For the text-containing cell, return its midpoint in (x, y) coordinate format. 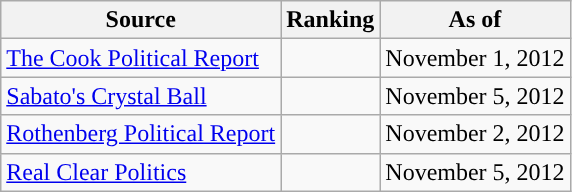
Sabato's Crystal Ball (141, 96)
The Cook Political Report (141, 58)
November 2, 2012 (475, 134)
Real Clear Politics (141, 172)
As of (475, 20)
Source (141, 20)
Rothenberg Political Report (141, 134)
November 1, 2012 (475, 58)
Ranking (330, 20)
